Provide the (x, y) coordinate of the cell's center where the given text is located.  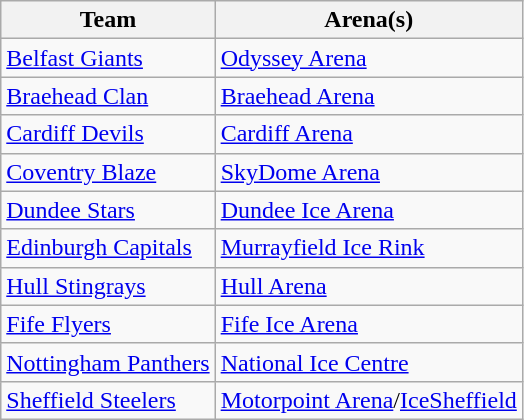
Arena(s) (368, 20)
Murrayfield Ice Rink (368, 248)
Dundee Stars (108, 210)
Cardiff Arena (368, 134)
Fife Flyers (108, 324)
Braehead Arena (368, 96)
Nottingham Panthers (108, 362)
National Ice Centre (368, 362)
Team (108, 20)
Motorpoint Arena/IceSheffield (368, 400)
Odyssey Arena (368, 58)
Hull Stingrays (108, 286)
Edinburgh Capitals (108, 248)
Hull Arena (368, 286)
Coventry Blaze (108, 172)
Belfast Giants (108, 58)
Braehead Clan (108, 96)
SkyDome Arena (368, 172)
Fife Ice Arena (368, 324)
Dundee Ice Arena (368, 210)
Sheffield Steelers (108, 400)
Cardiff Devils (108, 134)
